Pinpoint the cell where the given text exists, returning its [X, Y] midpoint coordinate. 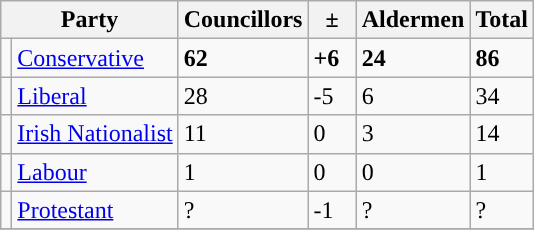
24 [413, 58]
Total [502, 20]
± [332, 20]
62 [243, 58]
3 [413, 134]
Irish Nationalist [95, 134]
+6 [332, 58]
-5 [332, 96]
14 [502, 134]
11 [243, 134]
Labour [95, 172]
6 [413, 96]
Liberal [95, 96]
Councillors [243, 20]
Conservative [95, 58]
86 [502, 58]
Party [90, 20]
-1 [332, 210]
Aldermen [413, 20]
28 [243, 96]
Protestant [95, 210]
34 [502, 96]
